Detect which cell encompasses the target text, then output its (X, Y) center coordinate. 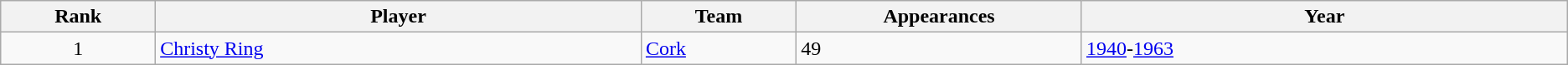
1940-1963 (1324, 48)
Appearances (940, 17)
1 (79, 48)
Cork (719, 48)
49 (940, 48)
Year (1324, 17)
Rank (79, 17)
Team (719, 17)
Player (399, 17)
Christy Ring (399, 48)
